For the text-containing cell, return its midpoint in [X, Y] coordinate format. 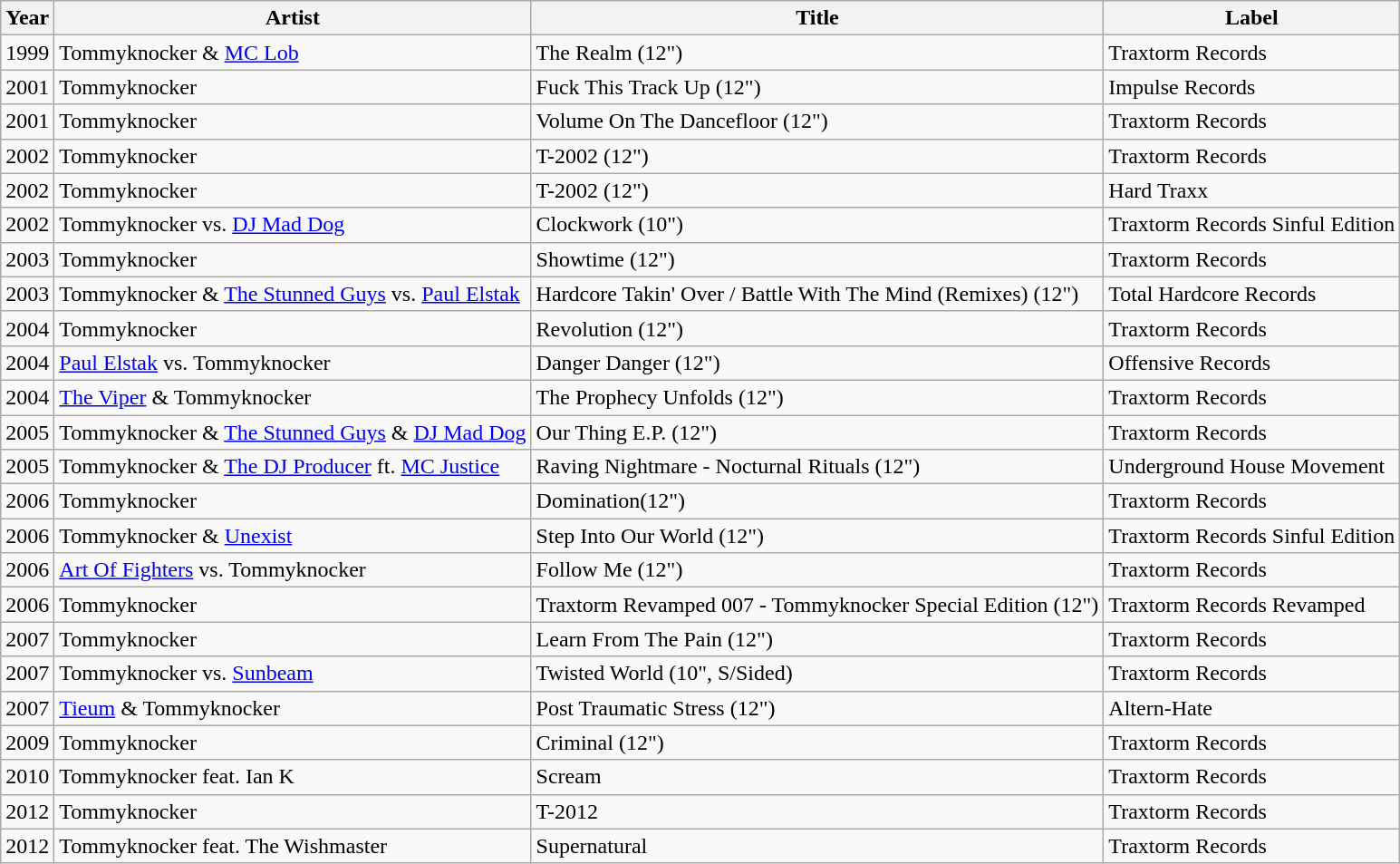
Danger Danger (12") [817, 363]
Underground House Movement [1252, 467]
Altern-Hate [1252, 708]
Tommyknocker & Unexist [293, 536]
Criminal (12") [817, 743]
The Viper & Tommyknocker [293, 397]
Tommyknocker feat. Ian K [293, 777]
2009 [27, 743]
Volume On The Dancefloor (12") [817, 121]
Paul Elstak vs. Tommyknocker [293, 363]
Follow Me (12") [817, 570]
Scream [817, 777]
T-2012 [817, 811]
Artist [293, 18]
The Realm (12") [817, 53]
Hard Traxx [1252, 190]
Hardcore Takin' Over / Battle With The Mind (Remixes) (12") [817, 294]
Domination(12") [817, 501]
Tommyknocker & The Stunned Guys vs. Paul Elstak [293, 294]
Tommyknocker & MC Lob [293, 53]
Post Traumatic Stress (12") [817, 708]
Offensive Records [1252, 363]
Twisted World (10", S/Sided) [817, 674]
Showtime (12") [817, 259]
Tieum & Tommyknocker [293, 708]
Clockwork (10") [817, 225]
Fuck This Track Up (12") [817, 87]
Title [817, 18]
Step Into Our World (12") [817, 536]
Our Thing E.P. (12") [817, 432]
Tommyknocker & The Stunned Guys & DJ Mad Dog [293, 432]
Revolution (12") [817, 328]
Traxtorm Revamped 007 - Tommyknocker Special Edition (12") [817, 605]
Traxtorm Records Revamped [1252, 605]
Year [27, 18]
Tommyknocker & The DJ Producer ft. MC Justice [293, 467]
Total Hardcore Records [1252, 294]
Tommyknocker vs. Sunbeam [293, 674]
Learn From The Pain (12") [817, 639]
Art Of Fighters vs. Tommyknocker [293, 570]
1999 [27, 53]
2010 [27, 777]
The Prophecy Unfolds (12") [817, 397]
Tommyknocker vs. DJ Mad Dog [293, 225]
Label [1252, 18]
Tommyknocker feat. The Wishmaster [293, 846]
Supernatural [817, 846]
Raving Nightmare - Nocturnal Rituals (12") [817, 467]
Impulse Records [1252, 87]
